From the cell containing the given text, extract its center point as [X, Y] coordinate. 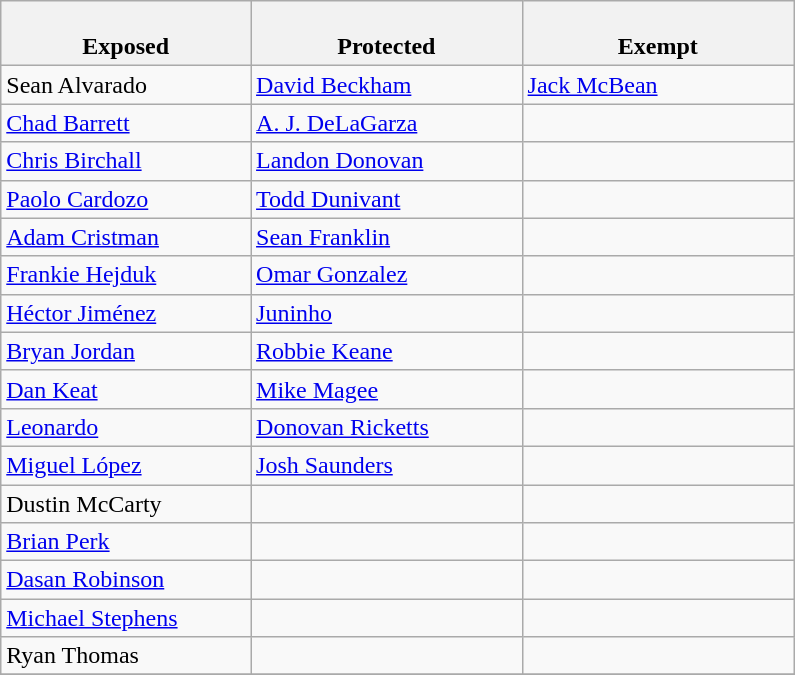
Frankie Hejduk [126, 275]
Leonardo [126, 427]
Brian Perk [126, 542]
Exempt [658, 34]
Héctor Jiménez [126, 313]
Bryan Jordan [126, 351]
Chad Barrett [126, 123]
Dan Keat [126, 389]
Ryan Thomas [126, 656]
Josh Saunders [387, 465]
Omar Gonzalez [387, 275]
A. J. DeLaGarza [387, 123]
Todd Dunivant [387, 199]
Paolo Cardozo [126, 199]
Donovan Ricketts [387, 427]
Adam Cristman [126, 237]
Exposed [126, 34]
Protected [387, 34]
Sean Franklin [387, 237]
Dustin McCarty [126, 503]
Mike Magee [387, 389]
Dasan Robinson [126, 580]
Jack McBean [658, 85]
Chris Birchall [126, 161]
Juninho [387, 313]
Robbie Keane [387, 351]
Miguel López [126, 465]
David Beckham [387, 85]
Landon Donovan [387, 161]
Sean Alvarado [126, 85]
Michael Stephens [126, 618]
